Locate the cell with the specified text and output its (x, y) center coordinate. 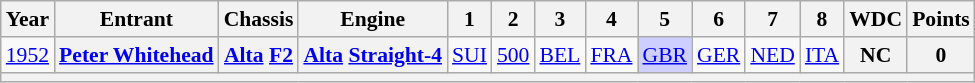
1 (470, 19)
NED (772, 55)
NC (876, 55)
6 (718, 19)
1952 (28, 55)
4 (611, 19)
GER (718, 55)
3 (560, 19)
Points (941, 19)
FRA (611, 55)
WDC (876, 19)
2 (514, 19)
500 (514, 55)
Engine (372, 19)
Chassis (259, 19)
0 (941, 55)
5 (666, 19)
BEL (560, 55)
Alta F2 (259, 55)
SUI (470, 55)
8 (822, 19)
Peter Whitehead (136, 55)
Alta Straight-4 (372, 55)
Year (28, 19)
ITA (822, 55)
Entrant (136, 19)
7 (772, 19)
GBR (666, 55)
